Provide the (X, Y) coordinate of the cell's center where the given text is located.  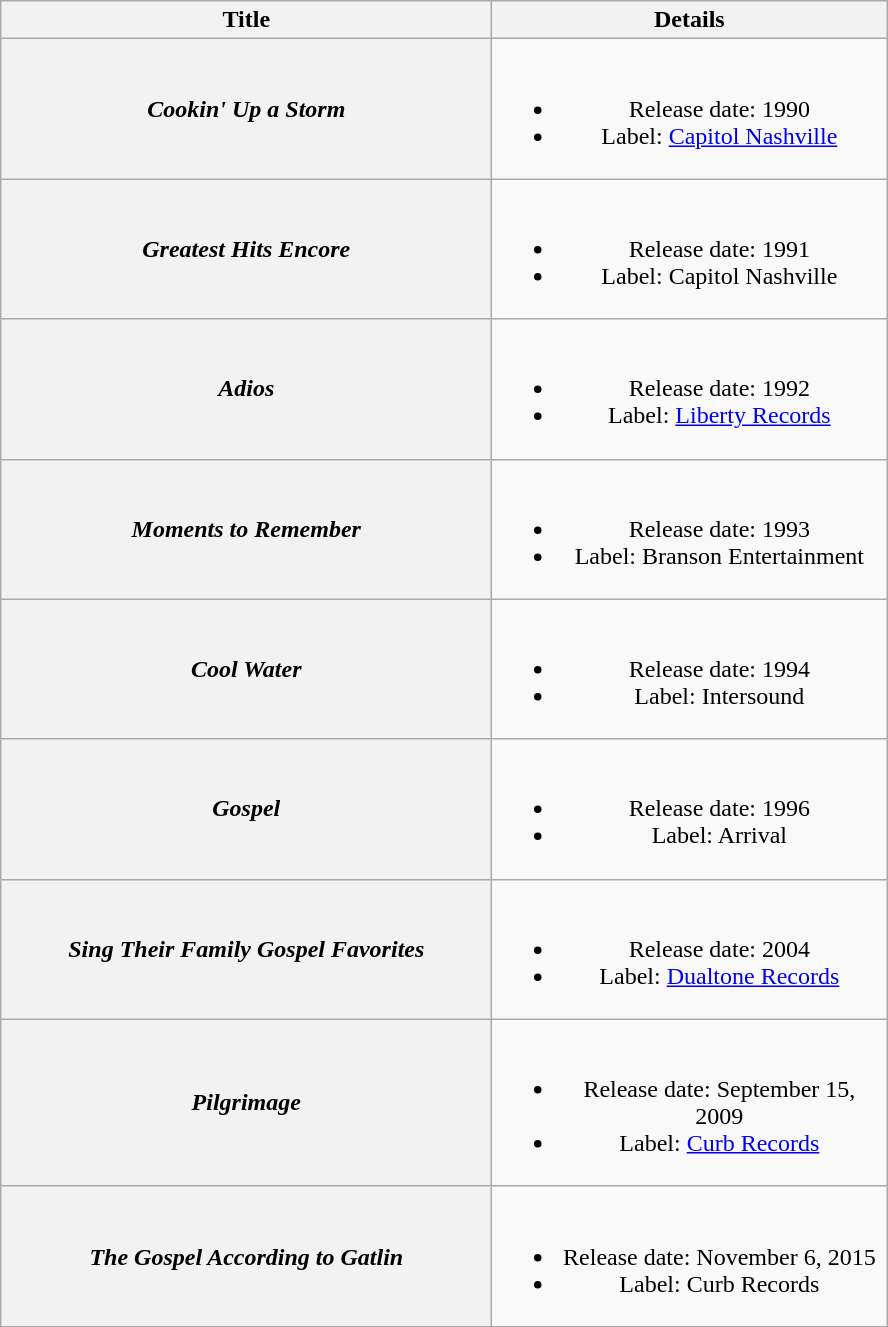
The Gospel According to Gatlin (246, 1256)
Sing Their Family Gospel Favorites (246, 949)
Release date: 1993Label: Branson Entertainment (690, 529)
Details (690, 20)
Release date: 1996Label: Arrival (690, 809)
Moments to Remember (246, 529)
Release date: September 15, 2009Label: Curb Records (690, 1102)
Release date: 1994Label: Intersound (690, 669)
Adios (246, 389)
Cool Water (246, 669)
Release date: 1992Label: Liberty Records (690, 389)
Release date: November 6, 2015Label: Curb Records (690, 1256)
Release date: 2004Label: Dualtone Records (690, 949)
Greatest Hits Encore (246, 249)
Title (246, 20)
Pilgrimage (246, 1102)
Gospel (246, 809)
Release date: 1991Label: Capitol Nashville (690, 249)
Cookin' Up a Storm (246, 109)
Release date: 1990Label: Capitol Nashville (690, 109)
